Locate the cell with the specified text and output its (x, y) center coordinate. 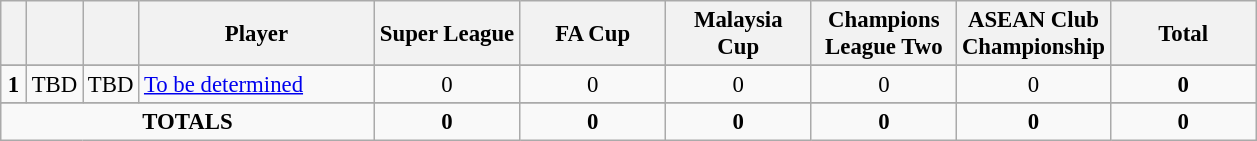
Super League (447, 34)
Total (1183, 34)
Champions League Two (884, 34)
TOTALS (188, 122)
Malaysia Cup (738, 34)
1 (14, 85)
To be determined (257, 85)
Player (257, 34)
ASEAN Club Championship (1034, 34)
FA Cup (593, 34)
